Identify which cell holds the provided text, then report its [X, Y] central coordinate. 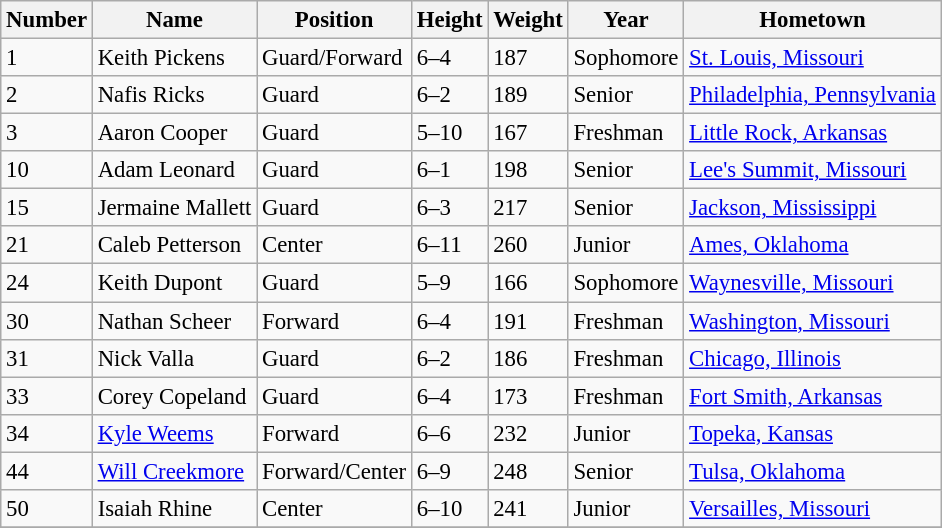
186 [528, 358]
6–3 [450, 208]
Tulsa, Oklahoma [812, 471]
Nathan Scheer [174, 321]
Washington, Missouri [812, 321]
30 [47, 321]
Ames, Oklahoma [812, 245]
6–9 [450, 471]
232 [528, 433]
166 [528, 283]
3 [47, 133]
Keith Pickens [174, 58]
Waynesville, Missouri [812, 283]
24 [47, 283]
St. Louis, Missouri [812, 58]
Forward/Center [334, 471]
Philadelphia, Pennsylvania [812, 95]
10 [47, 170]
Jermaine Mallett [174, 208]
15 [47, 208]
217 [528, 208]
241 [528, 509]
198 [528, 170]
248 [528, 471]
5–10 [450, 133]
Nick Valla [174, 358]
Isaiah Rhine [174, 509]
Hometown [812, 20]
31 [47, 358]
6–1 [450, 170]
Number [47, 20]
167 [528, 133]
187 [528, 58]
Name [174, 20]
6–11 [450, 245]
Corey Copeland [174, 396]
44 [47, 471]
Aaron Cooper [174, 133]
Weight [528, 20]
Guard/Forward [334, 58]
6–10 [450, 509]
173 [528, 396]
Position [334, 20]
21 [47, 245]
Caleb Petterson [174, 245]
Adam Leonard [174, 170]
Keith Dupont [174, 283]
33 [47, 396]
2 [47, 95]
Jackson, Mississippi [812, 208]
6–6 [450, 433]
191 [528, 321]
1 [47, 58]
Versailles, Missouri [812, 509]
Height [450, 20]
260 [528, 245]
Lee's Summit, Missouri [812, 170]
189 [528, 95]
Little Rock, Arkansas [812, 133]
5–9 [450, 283]
Fort Smith, Arkansas [812, 396]
Chicago, Illinois [812, 358]
Topeka, Kansas [812, 433]
Nafis Ricks [174, 95]
Kyle Weems [174, 433]
34 [47, 433]
Will Creekmore [174, 471]
50 [47, 509]
Year [626, 20]
